Extract the [X, Y] coordinate from the center of the cell holding the provided text.  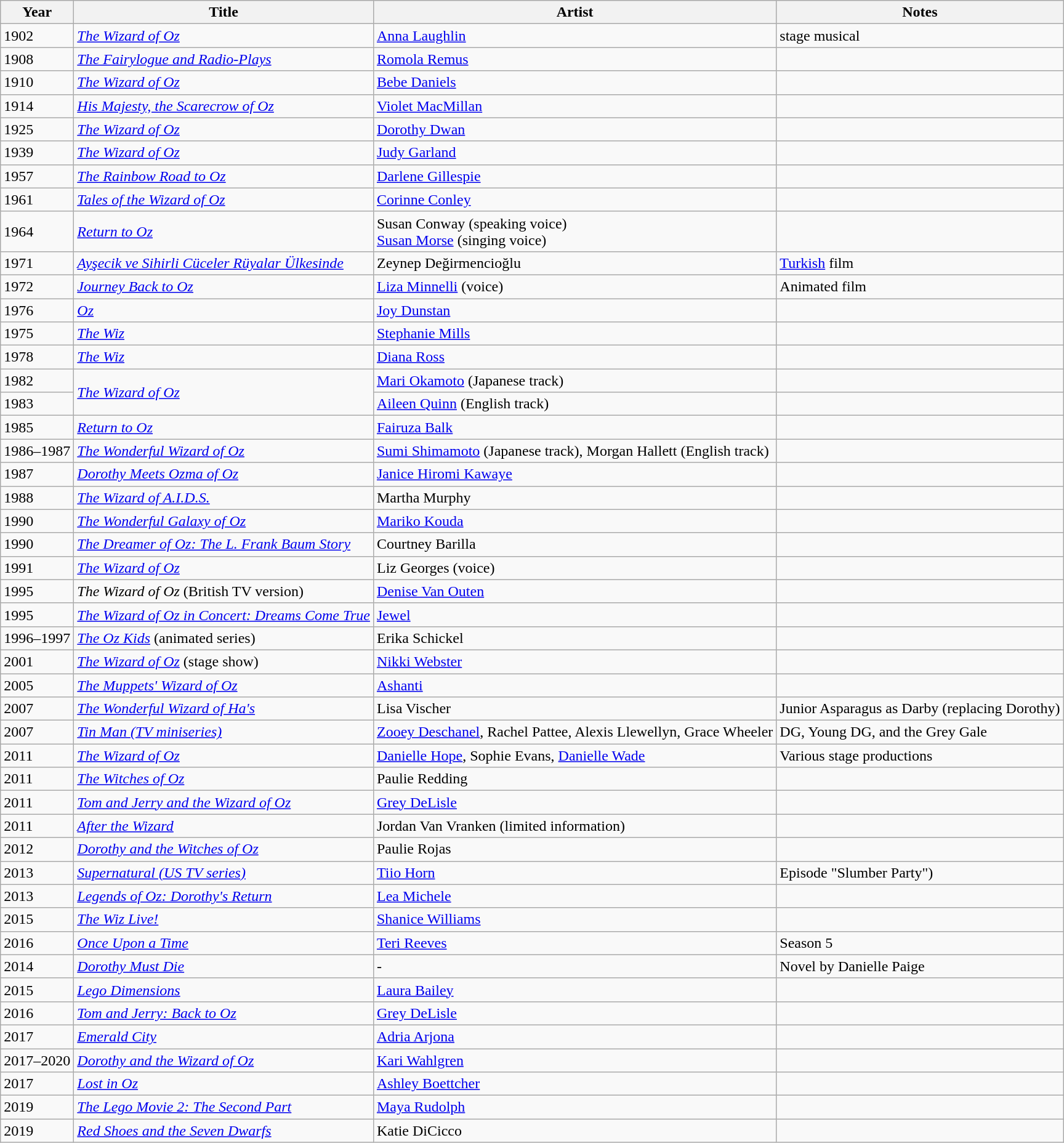
Zooey Deschanel, Rachel Pattee, Alexis Llewellyn, Grace Wheeler [574, 732]
Mariko Kouda [574, 521]
Red Shoes and the Seven Dwarfs [224, 1131]
Title [224, 12]
Animated film [920, 286]
Corinne Conley [574, 200]
Shanice Williams [574, 919]
Nikki Webster [574, 661]
The Witches of Oz [224, 779]
The Wonderful Wizard of Oz [224, 451]
Tiio Horn [574, 873]
Emerald City [224, 1036]
Joy Dunstan [574, 310]
Tin Man (TV miniseries) [224, 732]
Stephanie Mills [574, 334]
Year [37, 12]
Lego Dimensions [224, 990]
Turkish film [920, 263]
Tales of the Wizard of Oz [224, 200]
The Muppets' Wizard of Oz [224, 685]
- [574, 966]
Dorothy Dwan [574, 129]
2017–2020 [37, 1060]
1971 [37, 263]
Susan Conway (speaking voice)Susan Morse (singing voice) [574, 232]
Maya Rudolph [574, 1107]
Jewel [574, 615]
Paulie Redding [574, 779]
Courtney Barilla [574, 544]
2005 [37, 685]
1925 [37, 129]
Jordan Van Vranken (limited information) [574, 826]
The Wizard of Oz in Concert: Dreams Come True [224, 615]
1910 [37, 83]
1985 [37, 427]
Sumi Shimamoto (Japanese track), Morgan Hallett (English track) [574, 451]
Liza Minnelli (voice) [574, 286]
1975 [37, 334]
1964 [37, 232]
Oz [224, 310]
Paulie Rojas [574, 849]
stage musical [920, 36]
Tom and Jerry: Back to Oz [224, 1013]
Violet MacMillan [574, 106]
Novel by Danielle Paige [920, 966]
After the Wizard [224, 826]
The Oz Kids (animated series) [224, 638]
Fairuza Balk [574, 427]
Bebe Daniels [574, 83]
Janice Hiromi Kawaye [574, 474]
The Wizard of Oz (British TV version) [224, 591]
Ayşecik ve Sihirli Cüceler Rüyalar Ülkesinde [224, 263]
The Wizard of A.I.D.S. [224, 498]
1902 [37, 36]
Lisa Vischer [574, 709]
Anna Laughlin [574, 36]
Martha Murphy [574, 498]
Episode "Slumber Party") [920, 873]
Lost in Oz [224, 1084]
Aileen Quinn (English track) [574, 404]
2012 [37, 849]
1978 [37, 357]
Teri Reeves [574, 943]
Diana Ross [574, 357]
Laura Bailey [574, 990]
The Rainbow Road to Oz [224, 176]
1914 [37, 106]
2001 [37, 661]
Katie DiCicco [574, 1131]
1961 [37, 200]
The Wonderful Wizard of Ha's [224, 709]
Junior Asparagus as Darby (replacing Dorothy) [920, 709]
Erika Schickel [574, 638]
Lea Michele [574, 896]
1991 [37, 568]
The Fairylogue and Radio-Plays [224, 59]
Various stage productions [920, 756]
DG, Young DG, and the Grey Gale [920, 732]
Mari Okamoto (Japanese track) [574, 381]
Judy Garland [574, 153]
The Dreamer of Oz: The L. Frank Baum Story [224, 544]
Legends of Oz: Dorothy's Return [224, 896]
1908 [37, 59]
Dorothy and the Wizard of Oz [224, 1060]
Adria Arjona [574, 1036]
The Wizard of Oz (stage show) [224, 661]
Journey Back to Oz [224, 286]
1939 [37, 153]
Danielle Hope, Sophie Evans, Danielle Wade [574, 756]
1986–1987 [37, 451]
Dorothy and the Witches of Oz [224, 849]
Once Upon a Time [224, 943]
The Wonderful Galaxy of Oz [224, 521]
1972 [37, 286]
Season 5 [920, 943]
Supernatural (US TV series) [224, 873]
1996–1997 [37, 638]
Liz Georges (voice) [574, 568]
Ashley Boettcher [574, 1084]
Ashanti [574, 685]
Dorothy Meets Ozma of Oz [224, 474]
Darlene Gillespie [574, 176]
1982 [37, 381]
1983 [37, 404]
Romola Remus [574, 59]
His Majesty, the Scarecrow of Oz [224, 106]
1987 [37, 474]
Notes [920, 12]
Artist [574, 12]
Dorothy Must Die [224, 966]
Kari Wahlgren [574, 1060]
1957 [37, 176]
2014 [37, 966]
The Lego Movie 2: The Second Part [224, 1107]
Denise Van Outen [574, 591]
Zeynep Değirmencioğlu [574, 263]
The Wiz Live! [224, 919]
Tom and Jerry and the Wizard of Oz [224, 802]
1976 [37, 310]
1988 [37, 498]
